Determine the [x, y] coordinate at the center of the cell enclosing the given text.  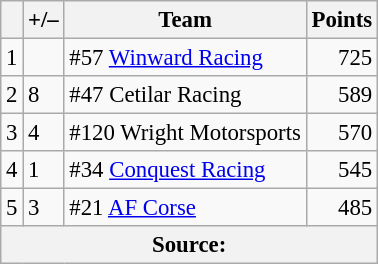
2 [12, 95]
Source: [190, 245]
485 [342, 208]
#34 Conquest Racing [185, 170]
8 [44, 95]
570 [342, 133]
5 [12, 208]
+/– [44, 20]
#21 AF Corse [185, 208]
Points [342, 20]
#57 Winward Racing [185, 58]
#120 Wright Motorsports [185, 133]
725 [342, 58]
545 [342, 170]
589 [342, 95]
#47 Cetilar Racing [185, 95]
Team [185, 20]
